Find where the given text appears and provide that cell's center as [X, Y] coordinate. 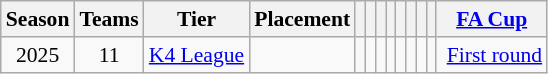
11 [108, 55]
Teams [108, 19]
2025 [38, 55]
Season [38, 19]
First round [492, 55]
FA Cup [492, 19]
Placement [302, 19]
K4 League [196, 55]
Tier [196, 19]
